Output the (x, y) coordinate of the center of the cell containing the given text.  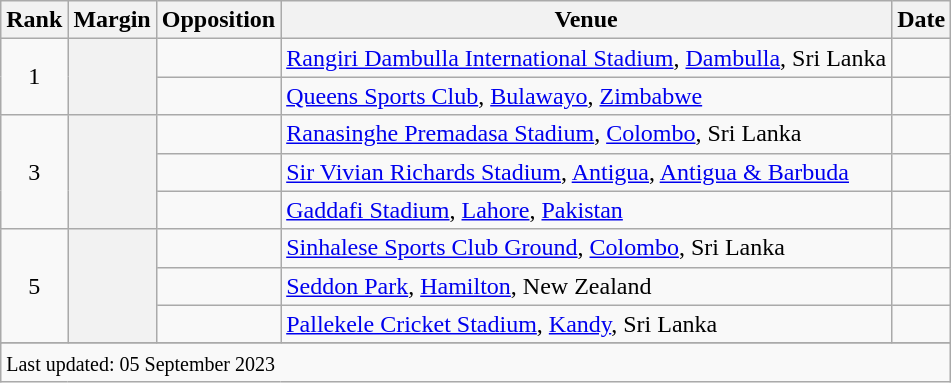
Margin (112, 20)
Sinhalese Sports Club Ground, Colombo, Sri Lanka (586, 248)
1 (34, 77)
Queens Sports Club, Bulawayo, Zimbabwe (586, 96)
Ranasinghe Premadasa Stadium, Colombo, Sri Lanka (586, 134)
Date (922, 20)
3 (34, 172)
Rank (34, 20)
Sir Vivian Richards Stadium, Antigua, Antigua & Barbuda (586, 172)
Gaddafi Stadium, Lahore, Pakistan (586, 210)
Last updated: 05 September 2023 (476, 362)
Opposition (218, 20)
Pallekele Cricket Stadium, Kandy, Sri Lanka (586, 324)
Venue (586, 20)
Seddon Park, Hamilton, New Zealand (586, 286)
5 (34, 286)
Rangiri Dambulla International Stadium, Dambulla, Sri Lanka (586, 58)
